Provide the [X, Y] coordinate of the cell's center where the given text is located.  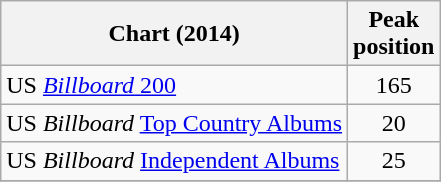
US Billboard 200 [174, 85]
US Billboard Top Country Albums [174, 123]
20 [394, 123]
Peakposition [394, 34]
25 [394, 161]
US Billboard Independent Albums [174, 161]
165 [394, 85]
Chart (2014) [174, 34]
